Find where the given text appears and provide that cell's center as [X, Y] coordinate. 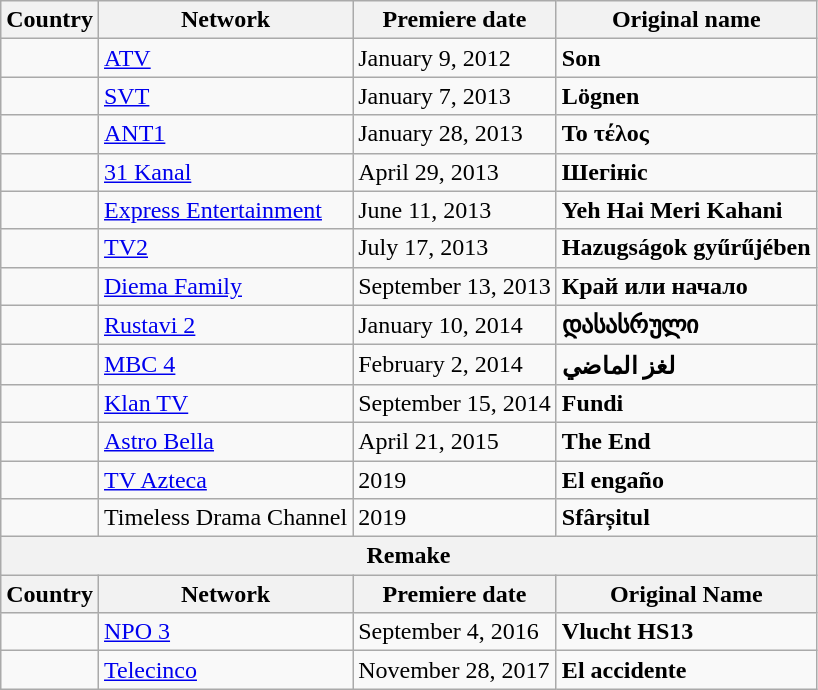
Original name [686, 20]
Astro Bella [225, 441]
January 10, 2014 [455, 325]
April 21, 2015 [455, 441]
Express Entertainment [225, 210]
The End [686, 441]
Край или начало [686, 286]
June 11, 2013 [455, 210]
لغز الماضي [686, 365]
Fundi [686, 403]
September 4, 2016 [455, 632]
September 13, 2013 [455, 286]
TV Azteca [225, 479]
Klan TV [225, 403]
Original Name [686, 594]
ANT1 [225, 134]
Rustavi 2 [225, 325]
Telecinco [225, 670]
Vlucht HS13 [686, 632]
Sfârșitul [686, 518]
ATV [225, 58]
Το τέλος [686, 134]
El engaño [686, 479]
MBC 4 [225, 365]
February 2, 2014 [455, 365]
Lögnen [686, 96]
January 7, 2013 [455, 96]
September 15, 2014 [455, 403]
დასასრული [686, 325]
Hazugságok gyűrűjében [686, 248]
31 Kanal [225, 172]
El accidente [686, 670]
January 9, 2012 [455, 58]
TV2 [225, 248]
January 28, 2013 [455, 134]
April 29, 2013 [455, 172]
July 17, 2013 [455, 248]
SVT [225, 96]
Timeless Drama Channel [225, 518]
Шегініс [686, 172]
November 28, 2017 [455, 670]
Remake [408, 556]
NPO 3 [225, 632]
Son [686, 58]
Yeh Hai Meri Kahani [686, 210]
Diema Family [225, 286]
